Output the (x, y) coordinate of the center of the cell containing the given text.  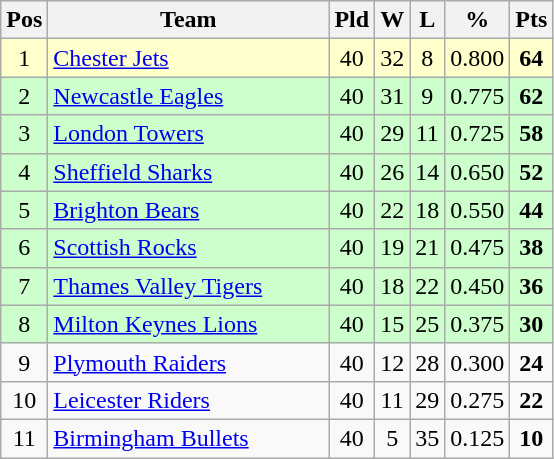
0.650 (478, 172)
21 (428, 248)
0.300 (478, 362)
Brighton Bears (188, 210)
0.775 (478, 96)
W (392, 20)
London Towers (188, 134)
0.125 (478, 438)
Sheffield Sharks (188, 172)
0.450 (478, 286)
31 (392, 96)
38 (532, 248)
24 (532, 362)
32 (392, 58)
% (478, 20)
19 (392, 248)
0.725 (478, 134)
Pts (532, 20)
Team (188, 20)
3 (24, 134)
0.275 (478, 400)
0.550 (478, 210)
Thames Valley Tigers (188, 286)
4 (24, 172)
52 (532, 172)
0.475 (478, 248)
2 (24, 96)
7 (24, 286)
Scottish Rocks (188, 248)
36 (532, 286)
12 (392, 362)
Milton Keynes Lions (188, 324)
26 (392, 172)
44 (532, 210)
Pos (24, 20)
Birmingham Bullets (188, 438)
Pld (352, 20)
14 (428, 172)
35 (428, 438)
0.375 (478, 324)
Newcastle Eagles (188, 96)
25 (428, 324)
28 (428, 362)
Leicester Riders (188, 400)
6 (24, 248)
62 (532, 96)
15 (392, 324)
Chester Jets (188, 58)
64 (532, 58)
Plymouth Raiders (188, 362)
0.800 (478, 58)
L (428, 20)
1 (24, 58)
30 (532, 324)
58 (532, 134)
